Detect which cell encompasses the target text, then output its (X, Y) center coordinate. 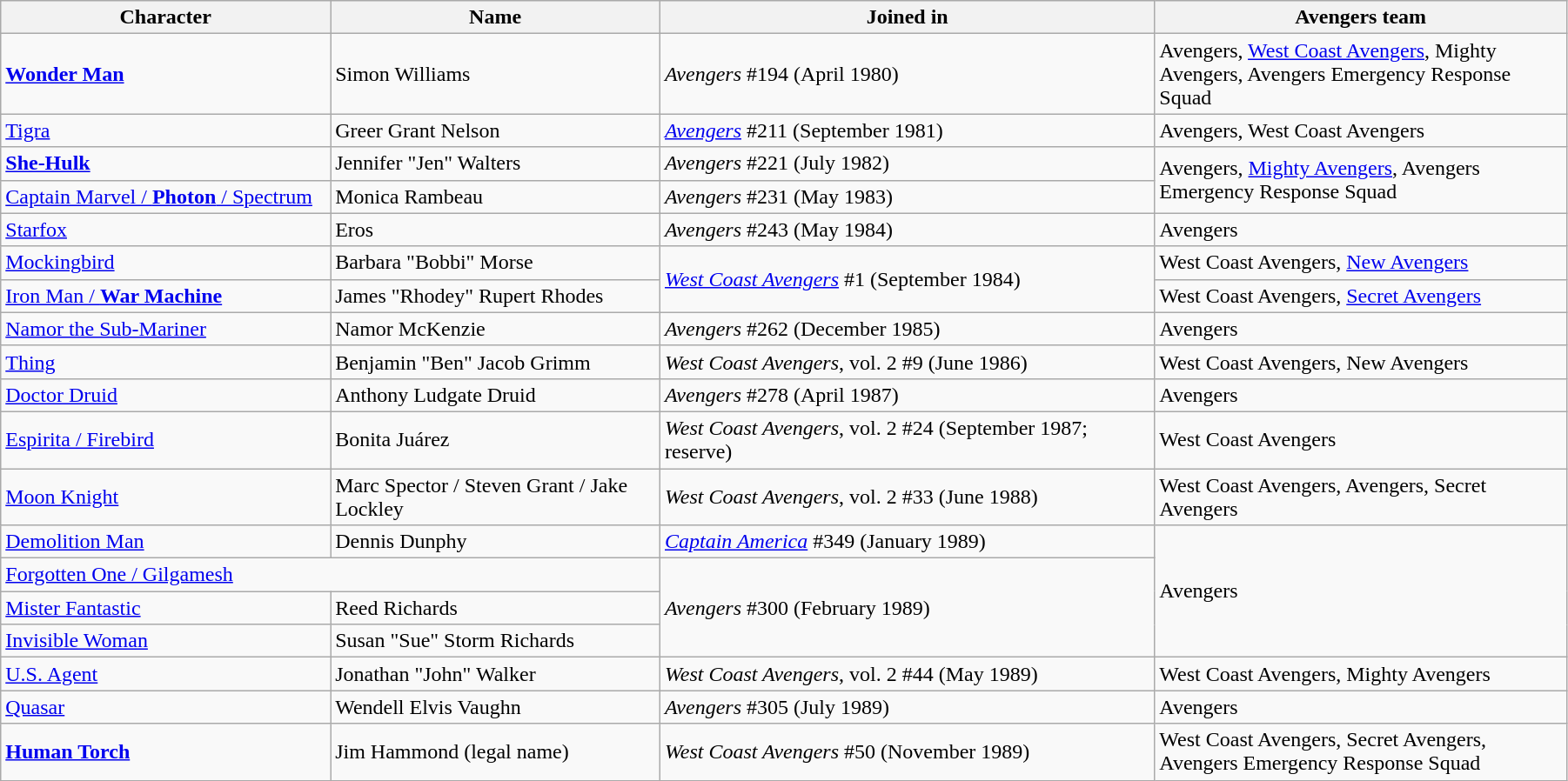
Thing (165, 362)
Wonder Man (165, 74)
James "Rhodey" Rupert Rhodes (496, 296)
West Coast Avengers #50 (November 1989) (907, 751)
Doctor Druid (165, 395)
Susan "Sue" Storm Richards (496, 641)
Eros (496, 230)
Character (165, 17)
West Coast Avengers, Avengers, Secret Avengers (1361, 496)
Mockingbird (165, 263)
Avengers #243 (May 1984) (907, 230)
West Coast Avengers, vol. 2 #44 (May 1989) (907, 674)
Avengers, Mighty Avengers, Avengers Emergency Response Squad (1361, 180)
Bonita Juárez (496, 440)
Avengers team (1361, 17)
Avengers, West Coast Avengers, Mighty Avengers, Avengers Emergency Response Squad (1361, 74)
Marc Spector / Steven Grant / Jake Lockley (496, 496)
Iron Man / War Machine (165, 296)
Tigra (165, 130)
Jonathan "John" Walker (496, 674)
Mister Fantastic (165, 608)
West Coast Avengers (1361, 440)
Joined in (907, 17)
Jim Hammond (legal name) (496, 751)
West Coast Avengers, vol. 2 #33 (June 1988) (907, 496)
Barbara "Bobbi" Morse (496, 263)
Avengers #300 (February 1989) (907, 608)
West Coast Avengers, Secret Avengers (1361, 296)
U.S. Agent (165, 674)
Avengers #278 (April 1987) (907, 395)
Avengers #231 (May 1983) (907, 197)
Forgotten One / Gilgamesh (331, 575)
Wendell Elvis Vaughn (496, 707)
Avengers #305 (July 1989) (907, 707)
Jennifer "Jen" Walters (496, 164)
Captain America #349 (January 1989) (907, 542)
Greer Grant Nelson (496, 130)
Avengers, West Coast Avengers (1361, 130)
Human Torch (165, 751)
Monica Rambeau (496, 197)
West Coast Avengers, Mighty Avengers (1361, 674)
Starfox (165, 230)
Simon Williams (496, 74)
West Coast Avengers, Secret Avengers, Avengers Emergency Response Squad (1361, 751)
Reed Richards (496, 608)
West Coast Avengers, vol. 2 #9 (June 1986) (907, 362)
Espirita / Firebird (165, 440)
Moon Knight (165, 496)
Namor the Sub-Mariner (165, 329)
Quasar (165, 707)
West Coast Avengers #1 (September 1984) (907, 279)
Benjamin "Ben" Jacob Grimm (496, 362)
She-Hulk (165, 164)
Invisible Woman (165, 641)
Avengers #194 (April 1980) (907, 74)
Dennis Dunphy (496, 542)
Avengers #211 (September 1981) (907, 130)
Captain Marvel / Photon / Spectrum (165, 197)
West Coast Avengers, vol. 2 #24 (September 1987; reserve) (907, 440)
Name (496, 17)
Demolition Man (165, 542)
Avengers #221 (July 1982) (907, 164)
Namor McKenzie (496, 329)
Anthony Ludgate Druid (496, 395)
Avengers #262 (December 1985) (907, 329)
